Pinpoint the cell where the given text exists, returning its (x, y) midpoint coordinate. 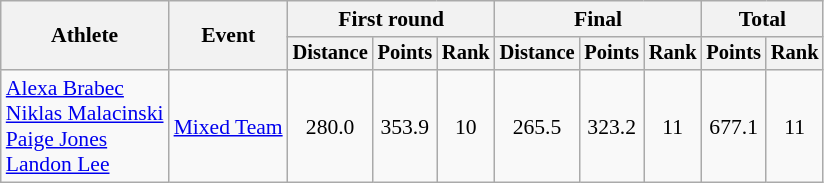
Alexa BrabecNiklas MalacinskiPaige JonesLandon Lee (85, 126)
677.1 (733, 126)
Mixed Team (228, 126)
353.9 (405, 126)
10 (466, 126)
Athlete (85, 36)
First round (392, 19)
280.0 (330, 126)
265.5 (538, 126)
Event (228, 36)
Final (598, 19)
Total (762, 19)
323.2 (611, 126)
